Pinpoint the cell where the given text exists, returning its [x, y] midpoint coordinate. 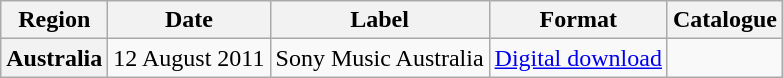
Label [380, 20]
Region [54, 20]
Digital download [578, 58]
Australia [54, 58]
Catalogue [724, 20]
12 August 2011 [189, 58]
Sony Music Australia [380, 58]
Format [578, 20]
Date [189, 20]
